Output the (x, y) coordinate of the center of the cell containing the given text.  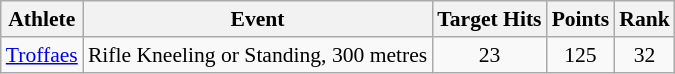
Rifle Kneeling or Standing, 300 metres (258, 55)
32 (644, 55)
Troffaes (42, 55)
125 (581, 55)
Rank (644, 19)
Target Hits (489, 19)
Event (258, 19)
Points (581, 19)
Athlete (42, 19)
23 (489, 55)
